Output the (x, y) coordinate of the center of the cell containing the given text.  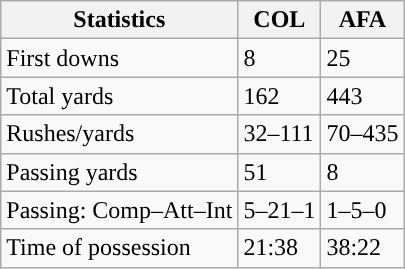
Rushes/yards (120, 134)
Passing: Comp–Att–Int (120, 210)
38:22 (362, 248)
Time of possession (120, 248)
443 (362, 96)
70–435 (362, 134)
21:38 (280, 248)
Total yards (120, 96)
51 (280, 172)
COL (280, 20)
Statistics (120, 20)
5–21–1 (280, 210)
162 (280, 96)
32–111 (280, 134)
Passing yards (120, 172)
25 (362, 58)
1–5–0 (362, 210)
AFA (362, 20)
First downs (120, 58)
